Locate the cell with the specified text and output its (x, y) center coordinate. 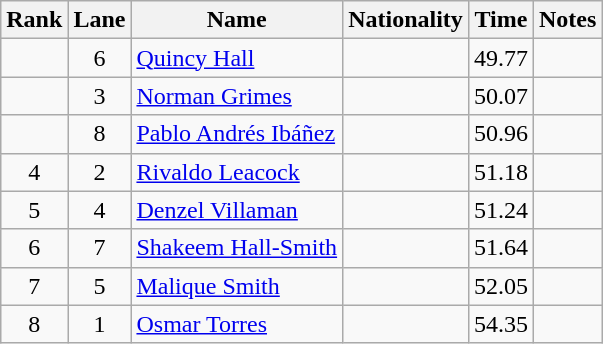
Rank (34, 20)
Name (237, 20)
Osmar Torres (237, 324)
Nationality (406, 20)
Notes (567, 20)
54.35 (500, 324)
Time (500, 20)
Shakeem Hall-Smith (237, 248)
Quincy Hall (237, 58)
52.05 (500, 286)
Denzel Villaman (237, 210)
51.18 (500, 172)
Rivaldo Leacock (237, 172)
Pablo Andrés Ibáñez (237, 134)
3 (100, 96)
50.07 (500, 96)
51.64 (500, 248)
1 (100, 324)
2 (100, 172)
Lane (100, 20)
49.77 (500, 58)
50.96 (500, 134)
51.24 (500, 210)
Malique Smith (237, 286)
Norman Grimes (237, 96)
